Detect which cell encompasses the target text, then output its [x, y] center coordinate. 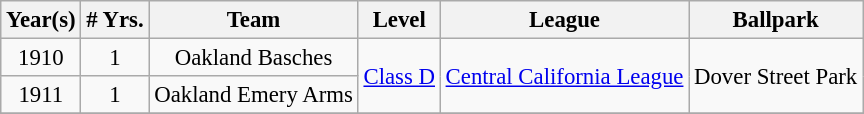
1910 [41, 58]
League [564, 20]
Team [254, 20]
Oakland Emery Arms [254, 95]
Level [399, 20]
Dover Street Park [776, 76]
1911 [41, 95]
Class D [399, 76]
# Yrs. [115, 20]
Oakland Basches [254, 58]
Central California League [564, 76]
Ballpark [776, 20]
Year(s) [41, 20]
